From the cell containing the given text, extract its center point as (x, y) coordinate. 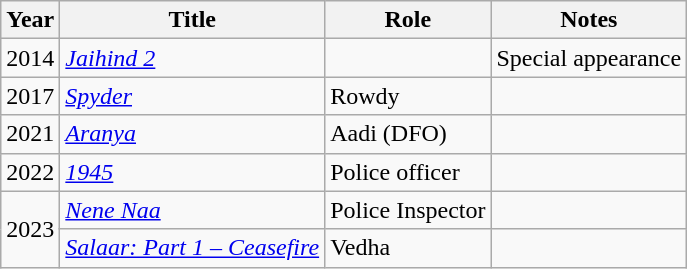
Jaihind 2 (192, 58)
Police Inspector (408, 210)
Salaar: Part 1 – Ceasefire (192, 248)
Police officer (408, 172)
Aadi (DFO) (408, 134)
2014 (30, 58)
1945 (192, 172)
Role (408, 20)
Nene Naa (192, 210)
2023 (30, 229)
Year (30, 20)
Title (192, 20)
Notes (589, 20)
Vedha (408, 248)
Rowdy (408, 96)
2022 (30, 172)
2017 (30, 96)
Special appearance (589, 58)
2021 (30, 134)
Spyder (192, 96)
Aranya (192, 134)
